Capture the cell that displays the provided text and extract its [x, y] central coordinate. 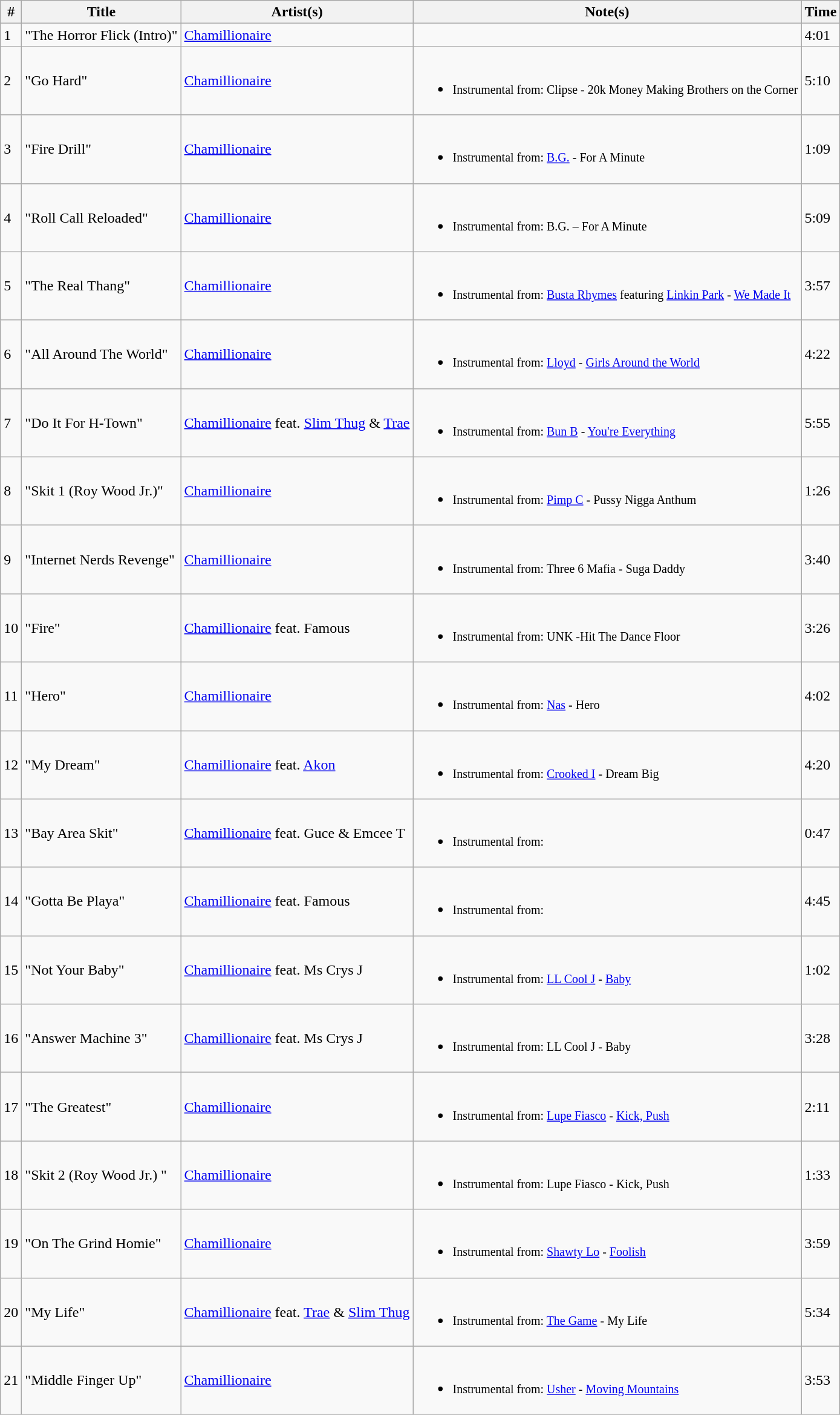
Chamillionaire feat. Slim Thug & Trae [297, 422]
"All Around The World" [102, 355]
"Bay Area Skit" [102, 834]
2 [11, 81]
Artist(s) [297, 12]
4:02 [821, 696]
Chamillionaire feat. Trae & Slim Thug [297, 1312]
Instrumental from: UNK -Hit The Dance Floor [607, 628]
Note(s) [607, 12]
17 [11, 1107]
Title [102, 12]
21 [11, 1381]
"Internet Nerds Revenge" [102, 559]
4 [11, 218]
"Hero" [102, 696]
Instrumental from: B.G. – For A Minute [607, 218]
3:40 [821, 559]
Chamillionaire feat. Guce & Emcee T [297, 834]
Instrumental from: Three 6 Mafia - Suga Daddy [607, 559]
15 [11, 970]
1:09 [821, 149]
"The Real Thang" [102, 286]
18 [11, 1175]
5:34 [821, 1312]
2:11 [821, 1107]
"My Dream" [102, 765]
19 [11, 1244]
3:59 [821, 1244]
9 [11, 559]
14 [11, 901]
4:45 [821, 901]
1 [11, 35]
5:55 [821, 422]
Time [821, 12]
5:09 [821, 218]
"The Greatest" [102, 1107]
Instrumental from: Shawty Lo - Foolish [607, 1244]
3 [11, 149]
"Fire" [102, 628]
3:26 [821, 628]
Instrumental from: Nas - Hero [607, 696]
12 [11, 765]
"The Horror Flick (Intro)" [102, 35]
1:33 [821, 1175]
"My Life" [102, 1312]
1:02 [821, 970]
7 [11, 422]
Instrumental from: The Game - My Life [607, 1312]
"Fire Drill" [102, 149]
"Roll Call Reloaded" [102, 218]
0:47 [821, 834]
Instrumental from: Busta Rhymes featuring Linkin Park - We Made It [607, 286]
1:26 [821, 491]
"On The Grind Homie" [102, 1244]
"Do It For H-Town" [102, 422]
20 [11, 1312]
5:10 [821, 81]
"Not Your Baby" [102, 970]
Instrumental from: Crooked I - Dream Big [607, 765]
16 [11, 1038]
Instrumental from: Bun B - You're Everything [607, 422]
Instrumental from: Lloyd - Girls Around the World [607, 355]
8 [11, 491]
"Gotta Be Playa" [102, 901]
Instrumental from: Pimp C - Pussy Nigga Anthum [607, 491]
6 [11, 355]
Instrumental from: B.G. - For A Minute [607, 149]
"Middle Finger Up" [102, 1381]
4:01 [821, 35]
Instrumental from: Usher - Moving Mountains [607, 1381]
"Go Hard" [102, 81]
3:28 [821, 1038]
4:20 [821, 765]
11 [11, 696]
Instrumental from: Clipse - 20k Money Making Brothers on the Corner [607, 81]
13 [11, 834]
# [11, 12]
Chamillionaire feat. Akon [297, 765]
3:57 [821, 286]
"Answer Machine 3" [102, 1038]
"Skit 2 (Roy Wood Jr.) " [102, 1175]
3:53 [821, 1381]
4:22 [821, 355]
10 [11, 628]
"Skit 1 (Roy Wood Jr.)" [102, 491]
5 [11, 286]
